Extract the [X, Y] coordinate from the center of the cell holding the provided text.  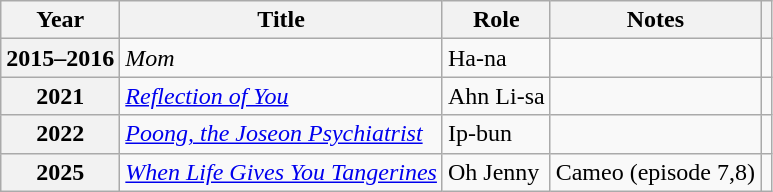
Cameo (episode 7,8) [655, 172]
Ahn Li-sa [496, 96]
Ha-na [496, 58]
Oh Jenny [496, 172]
When Life Gives You Tangerines [282, 172]
Role [496, 20]
Notes [655, 20]
Reflection of You [282, 96]
2015–2016 [60, 58]
2022 [60, 134]
Year [60, 20]
Title [282, 20]
Mom [282, 58]
2021 [60, 96]
Ip-bun [496, 134]
2025 [60, 172]
Poong, the Joseon Psychiatrist [282, 134]
